For the text-containing cell, return its midpoint in [X, Y] coordinate format. 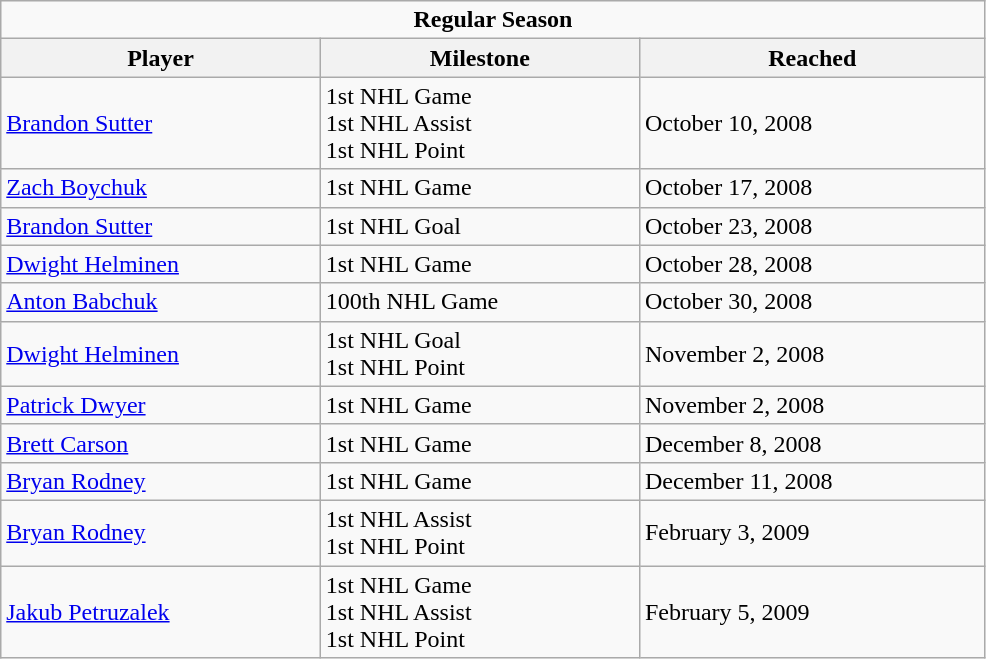
Player [161, 58]
Brett Carson [161, 443]
Reached [812, 58]
Regular Season [493, 20]
1st NHL Goal1st NHL Point [480, 354]
October 17, 2008 [812, 188]
Jakub Petruzalek [161, 612]
Zach Boychuk [161, 188]
October 30, 2008 [812, 302]
February 5, 2009 [812, 612]
October 10, 2008 [812, 123]
Patrick Dwyer [161, 405]
October 28, 2008 [812, 264]
1st NHL Goal [480, 226]
100th NHL Game [480, 302]
1st NHL Assist1st NHL Point [480, 532]
December 8, 2008 [812, 443]
Milestone [480, 58]
February 3, 2009 [812, 532]
October 23, 2008 [812, 226]
Anton Babchuk [161, 302]
December 11, 2008 [812, 481]
